Identify which cell holds the provided text, then report its [x, y] central coordinate. 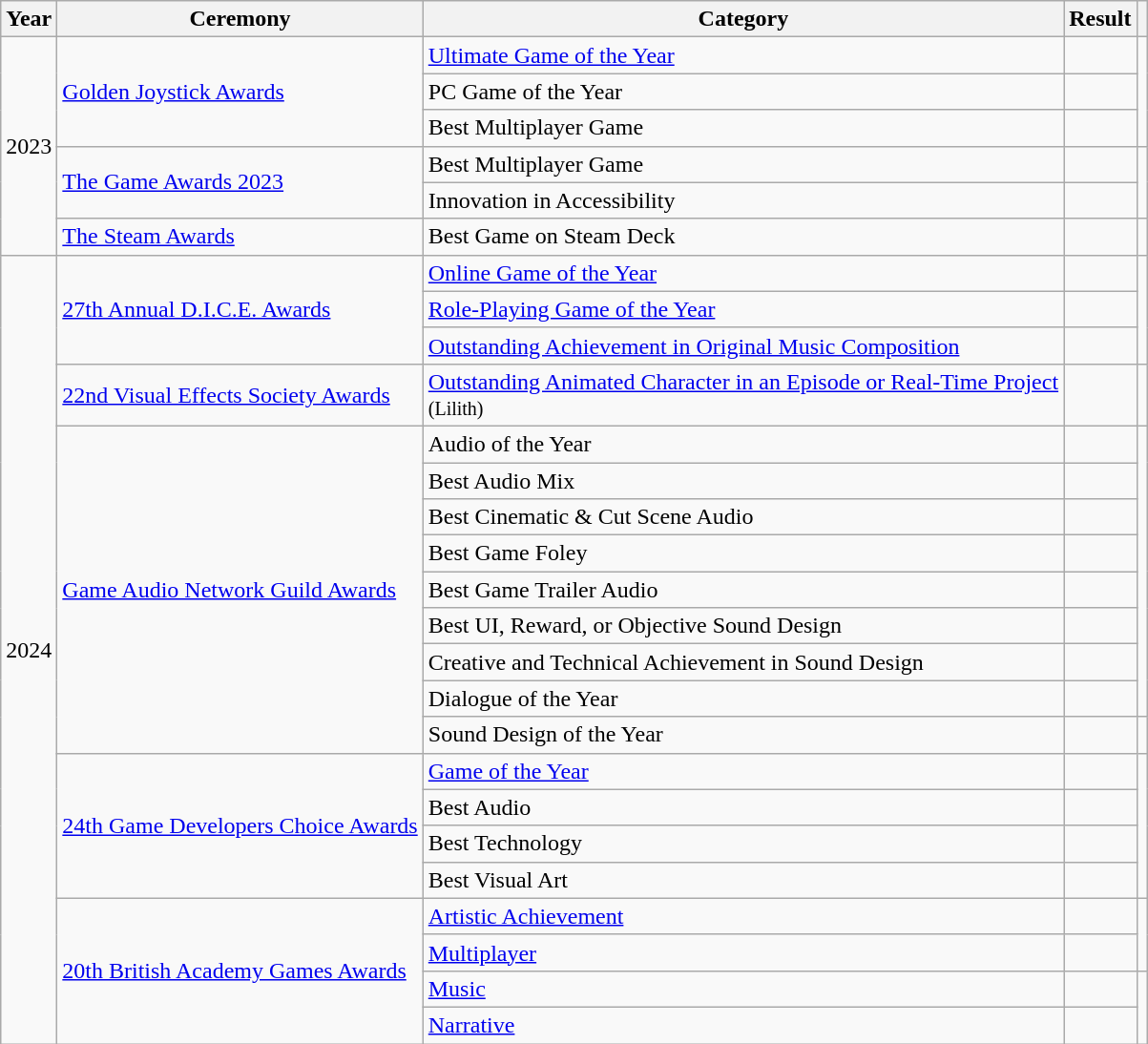
Best Audio Mix [742, 480]
Golden Joystick Awards [240, 92]
Game of the Year [742, 771]
The Steam Awards [240, 237]
Artistic Achievement [742, 916]
Music [742, 989]
Best Technology [742, 844]
2024 [29, 649]
27th Annual D.I.C.E. Awards [240, 309]
Innovation in Accessibility [742, 200]
Outstanding Animated Character in an Episode or Real-Time Project (Lilith) [742, 395]
Narrative [742, 1025]
Audio of the Year [742, 444]
22nd Visual Effects Society Awards [240, 395]
Role-Playing Game of the Year [742, 309]
Best Visual Art [742, 880]
Best Game Foley [742, 553]
Outstanding Achievement in Original Music Composition [742, 345]
Online Game of the Year [742, 273]
Sound Design of the Year [742, 735]
Ceremony [240, 19]
Multiplayer [742, 952]
24th Game Developers Choice Awards [240, 825]
Best Cinematic & Cut Scene Audio [742, 517]
Best Game Trailer Audio [742, 590]
Best Game on Steam Deck [742, 237]
Ultimate Game of the Year [742, 55]
Dialogue of the Year [742, 699]
Creative and Technical Achievement in Sound Design [742, 662]
20th British Academy Games Awards [240, 971]
2023 [29, 146]
Year [29, 19]
Best UI, Reward, or Objective Sound Design [742, 626]
PC Game of the Year [742, 92]
Category [742, 19]
Result [1100, 19]
Game Audio Network Guild Awards [240, 590]
Best Audio [742, 807]
The Game Awards 2023 [240, 182]
